Extract the (x, y) coordinate from the center of the cell holding the provided text.  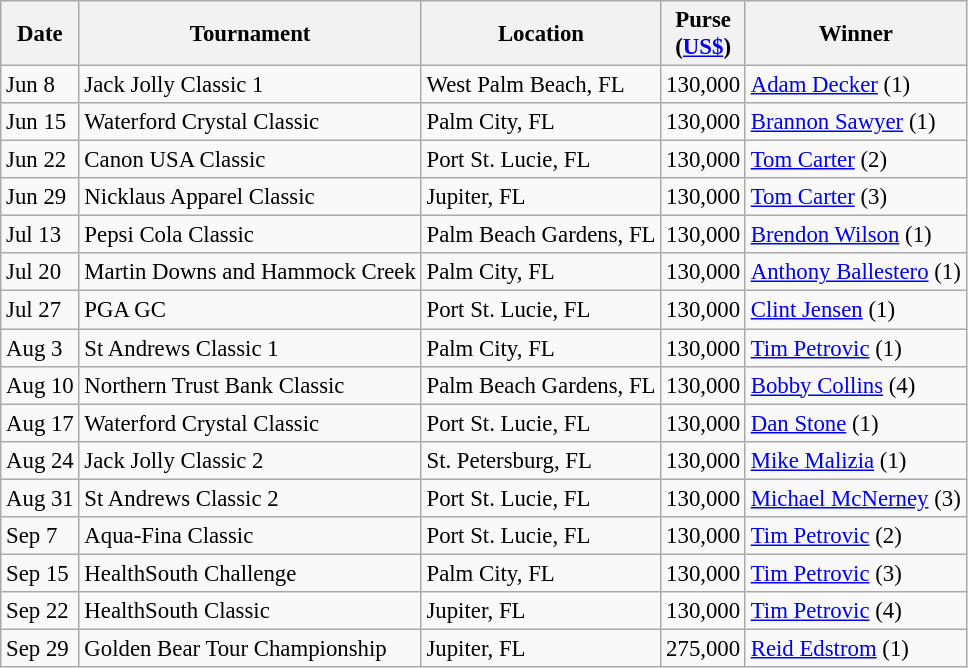
Adam Decker (1) (856, 85)
St. Petersburg, FL (541, 460)
Aug 3 (40, 348)
Sep 22 (40, 611)
HealthSouth Challenge (250, 573)
Jul 13 (40, 235)
Tim Petrovic (4) (856, 611)
Sep 29 (40, 648)
Jul 27 (40, 310)
Martin Downs and Hammock Creek (250, 273)
Mike Malizia (1) (856, 460)
St Andrews Classic 1 (250, 348)
Anthony Ballestero (1) (856, 273)
Jun 22 (40, 160)
Clint Jensen (1) (856, 310)
Michael McNerney (3) (856, 498)
Canon USA Classic (250, 160)
Tim Petrovic (1) (856, 348)
Sep 15 (40, 573)
Brannon Sawyer (1) (856, 122)
HealthSouth Classic (250, 611)
Nicklaus Apparel Classic (250, 197)
Tim Petrovic (3) (856, 573)
275,000 (704, 648)
Tom Carter (3) (856, 197)
Purse(US$) (704, 34)
Winner (856, 34)
PGA GC (250, 310)
Brendon Wilson (1) (856, 235)
Bobby Collins (4) (856, 385)
Tim Petrovic (2) (856, 536)
Aug 10 (40, 385)
Jun 29 (40, 197)
Dan Stone (1) (856, 423)
Northern Trust Bank Classic (250, 385)
Reid Edstrom (1) (856, 648)
Aqua-Fina Classic (250, 536)
Golden Bear Tour Championship (250, 648)
Jack Jolly Classic 2 (250, 460)
Tournament (250, 34)
Jul 20 (40, 273)
Date (40, 34)
Aug 17 (40, 423)
Location (541, 34)
Pepsi Cola Classic (250, 235)
Jun 15 (40, 122)
Aug 31 (40, 498)
Tom Carter (2) (856, 160)
St Andrews Classic 2 (250, 498)
Sep 7 (40, 536)
West Palm Beach, FL (541, 85)
Aug 24 (40, 460)
Jack Jolly Classic 1 (250, 85)
Jun 8 (40, 85)
